For the text-containing cell, return its midpoint in (x, y) coordinate format. 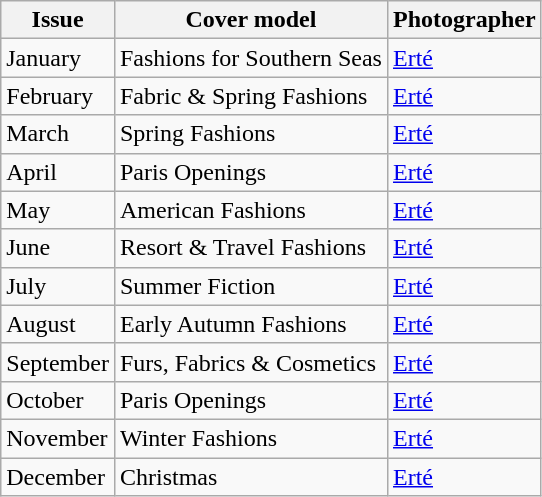
October (58, 400)
Summer Fiction (250, 286)
Furs, Fabrics & Cosmetics (250, 362)
Resort & Travel Fashions (250, 248)
August (58, 324)
September (58, 362)
Issue (58, 20)
Cover model (250, 20)
Fabric & Spring Fashions (250, 96)
Winter Fashions (250, 438)
Fashions for Southern Seas (250, 58)
March (58, 134)
American Fashions (250, 210)
July (58, 286)
May (58, 210)
January (58, 58)
November (58, 438)
June (58, 248)
Spring Fashions (250, 134)
Photographer (464, 20)
February (58, 96)
December (58, 477)
April (58, 172)
Early Autumn Fashions (250, 324)
Christmas (250, 477)
